Output the (X, Y) coordinate of the center of the cell containing the given text.  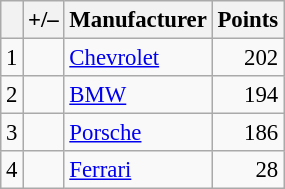
194 (248, 95)
+/– (44, 20)
3 (12, 133)
186 (248, 133)
Chevrolet (138, 58)
4 (12, 170)
1 (12, 58)
Points (248, 20)
Manufacturer (138, 20)
202 (248, 58)
BMW (138, 95)
28 (248, 170)
2 (12, 95)
Porsche (138, 133)
Ferrari (138, 170)
